Return the (X, Y) coordinate for the center point of the cell that contains the specified text.  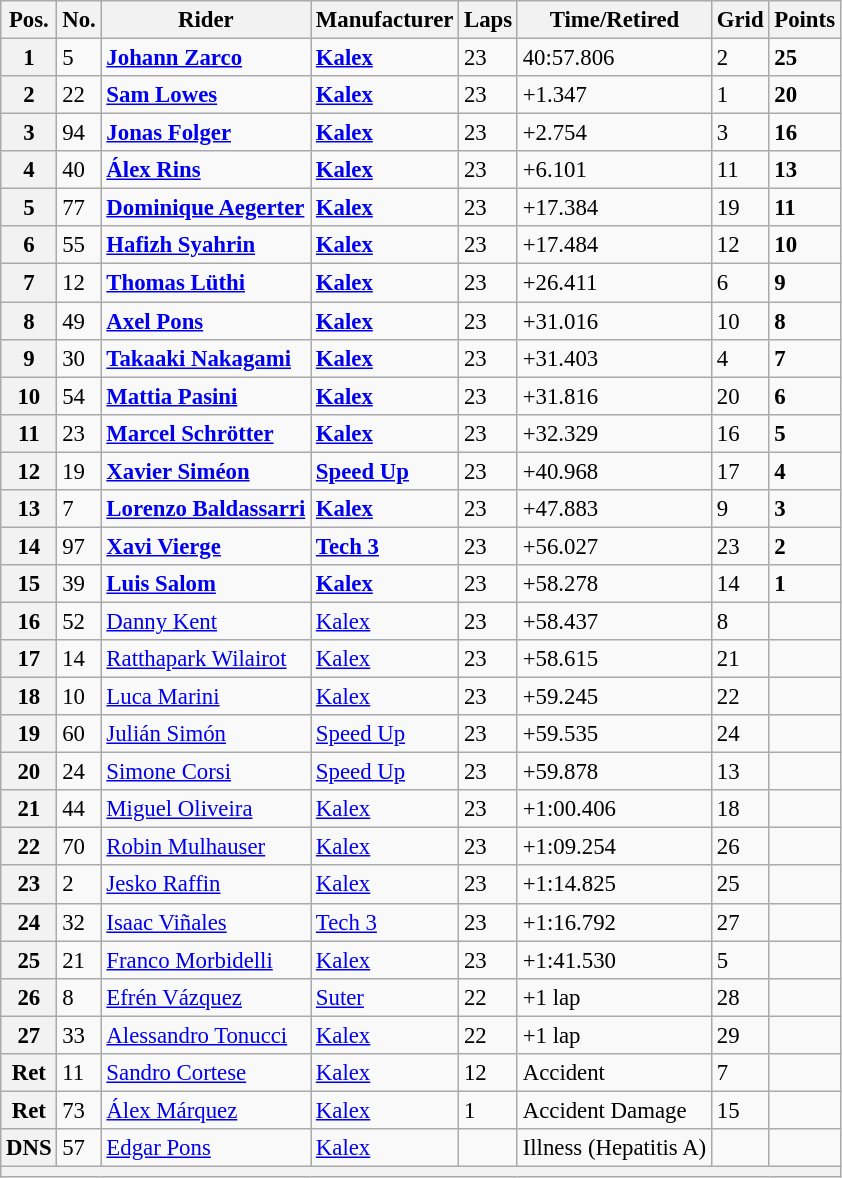
Accident (614, 1073)
77 (79, 208)
32 (79, 922)
Xavi Vierge (206, 546)
Danny Kent (206, 621)
52 (79, 621)
+1:14.825 (614, 885)
54 (79, 396)
+1:00.406 (614, 809)
+31.016 (614, 321)
Jonas Folger (206, 133)
No. (79, 20)
Efrén Vázquez (206, 997)
Álex Márquez (206, 1110)
28 (740, 997)
Luca Marini (206, 697)
+31.403 (614, 358)
Grid (740, 20)
94 (79, 133)
+1.347 (614, 95)
Suter (385, 997)
Edgar Pons (206, 1148)
Thomas Lüthi (206, 283)
Accident Damage (614, 1110)
55 (79, 245)
40:57.806 (614, 58)
+47.883 (614, 509)
Dominique Aegerter (206, 208)
Simone Corsi (206, 772)
Marcel Schrötter (206, 433)
97 (79, 546)
Illness (Hepatitis A) (614, 1148)
Axel Pons (206, 321)
Lorenzo Baldassarri (206, 509)
+40.968 (614, 471)
60 (79, 734)
Alessandro Tonucci (206, 1035)
+31.816 (614, 396)
+17.384 (614, 208)
49 (79, 321)
39 (79, 584)
29 (740, 1035)
Pos. (29, 20)
Time/Retired (614, 20)
Miguel Oliveira (206, 809)
Mattia Pasini (206, 396)
+58.437 (614, 621)
Johann Zarco (206, 58)
40 (79, 170)
Sam Lowes (206, 95)
+2.754 (614, 133)
Isaac Viñales (206, 922)
+59.245 (614, 697)
+17.484 (614, 245)
+1:16.792 (614, 922)
73 (79, 1110)
Points (804, 20)
+59.878 (614, 772)
Manufacturer (385, 20)
Álex Rins (206, 170)
44 (79, 809)
Rider (206, 20)
Hafizh Syahrin (206, 245)
+58.615 (614, 659)
Jesko Raffin (206, 885)
+58.278 (614, 584)
+1:09.254 (614, 847)
+26.411 (614, 283)
Laps (488, 20)
+59.535 (614, 734)
33 (79, 1035)
57 (79, 1148)
Sandro Cortese (206, 1073)
DNS (29, 1148)
30 (79, 358)
Takaaki Nakagami (206, 358)
Ratthapark Wilairot (206, 659)
Xavier Siméon (206, 471)
70 (79, 847)
+32.329 (614, 433)
+1:41.530 (614, 960)
Franco Morbidelli (206, 960)
Julián Simón (206, 734)
Luis Salom (206, 584)
Robin Mulhauser (206, 847)
+6.101 (614, 170)
+56.027 (614, 546)
